Determine the [x, y] coordinate at the center of the cell enclosing the given text.  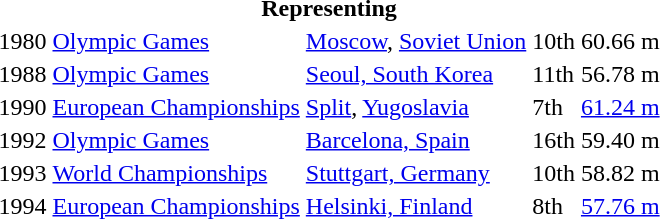
Stuttgart, Germany [416, 173]
7th [554, 107]
Split, Yugoslavia [416, 107]
11th [554, 74]
16th [554, 140]
Barcelona, Spain [416, 140]
European Championships [176, 107]
Moscow, Soviet Union [416, 41]
Seoul, South Korea [416, 74]
World Championships [176, 173]
